Search for the cell housing the specified text and yield its (x, y) center coordinate. 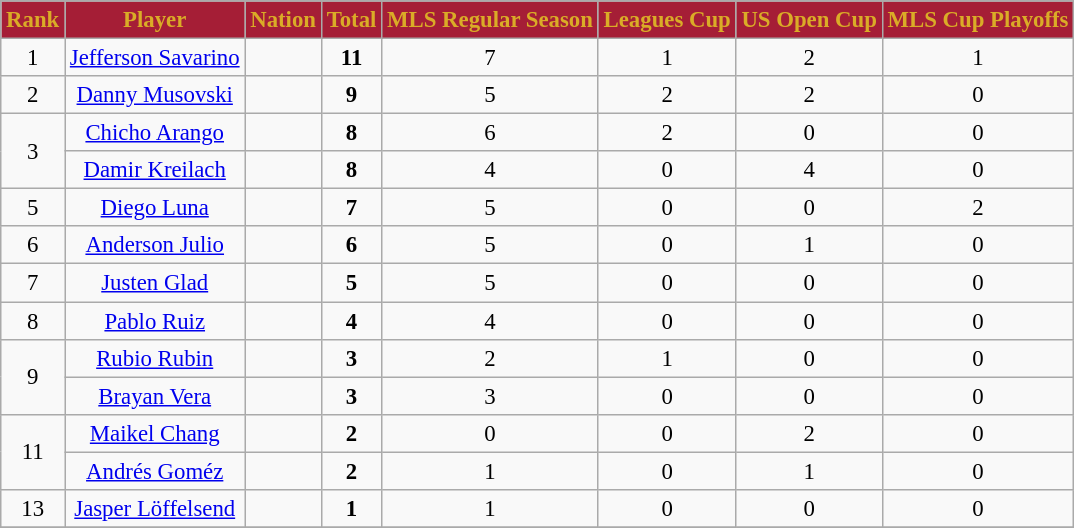
13 (33, 509)
Jefferson Savarino (155, 58)
Rank (33, 20)
Damir Kreilach (155, 170)
Player (155, 20)
US Open Cup (809, 20)
Jasper Löffelsend (155, 509)
Anderson Julio (155, 245)
Andrés Goméz (155, 471)
Danny Musovski (155, 95)
Chicho Arango (155, 133)
Leagues Cup (667, 20)
Pablo Ruiz (155, 321)
Maikel Chang (155, 433)
MLS Regular Season (490, 20)
MLS Cup Playoffs (978, 20)
Diego Luna (155, 208)
Rubio Rubin (155, 358)
Total (351, 20)
Brayan Vera (155, 396)
Nation (283, 20)
Justen Glad (155, 283)
